Return the (x, y) coordinate for the center point of the cell that contains the specified text.  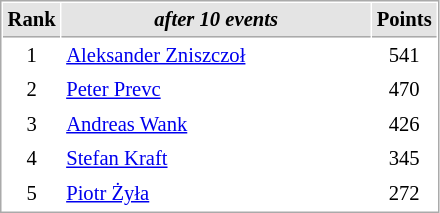
470 (404, 90)
Piotr Żyła (216, 194)
Rank (32, 20)
4 (32, 158)
2 (32, 90)
1 (32, 56)
Peter Prevc (216, 90)
Aleksander Zniszczoł (216, 56)
272 (404, 194)
Andreas Wank (216, 124)
Points (404, 20)
541 (404, 56)
5 (32, 194)
3 (32, 124)
345 (404, 158)
426 (404, 124)
Stefan Kraft (216, 158)
after 10 events (216, 20)
